Extract the [X, Y] coordinate from the center of the cell holding the provided text.  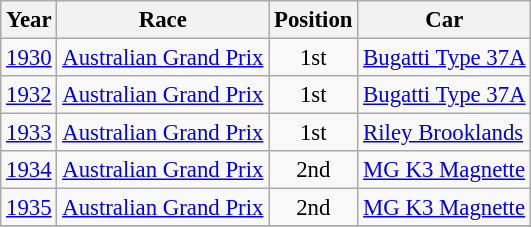
1935 [29, 208]
Car [444, 20]
Year [29, 20]
Position [314, 20]
1933 [29, 133]
Race [163, 20]
1934 [29, 170]
1932 [29, 95]
Riley Brooklands [444, 133]
1930 [29, 58]
